Pinpoint the cell where the given text exists, returning its [X, Y] midpoint coordinate. 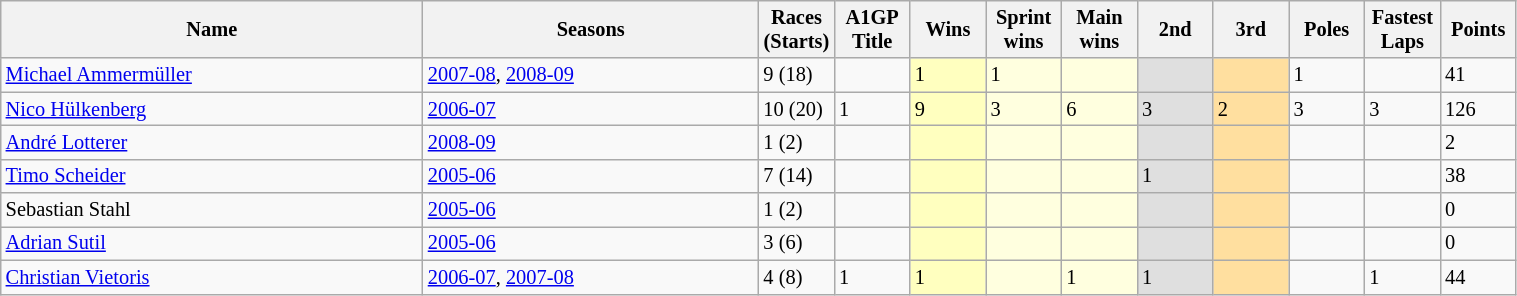
10 (20) [797, 109]
38 [1478, 176]
3 (6) [797, 243]
Michael Ammermüller [212, 75]
Wins [948, 29]
FastestLaps [1403, 29]
Nico Hülkenberg [212, 109]
2006-07 [591, 109]
2007-08, 2008-09 [591, 75]
6 [1100, 109]
4 (8) [797, 277]
Name [212, 29]
3rd [1251, 29]
Poles [1327, 29]
Mainwins [1100, 29]
Christian Vietoris [212, 277]
2006-07, 2007-08 [591, 277]
7 (14) [797, 176]
Adrian Sutil [212, 243]
Races(Starts) [797, 29]
Seasons [591, 29]
Sprintwins [1024, 29]
44 [1478, 277]
2nd [1175, 29]
126 [1478, 109]
Points [1478, 29]
2008-09 [591, 142]
41 [1478, 75]
A1GP Title [872, 29]
André Lotterer [212, 142]
Sebastian Stahl [212, 210]
9 (18) [797, 75]
Timo Scheider [212, 176]
9 [948, 109]
